Determine the [X, Y] coordinate at the center of the cell enclosing the given text.  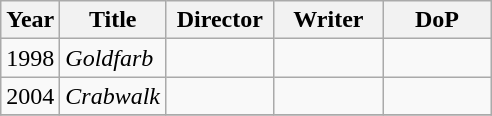
Crabwalk [113, 96]
1998 [30, 58]
Goldfarb [113, 58]
Writer [328, 20]
Title [113, 20]
Year [30, 20]
Director [220, 20]
DoP [438, 20]
2004 [30, 96]
